Return (x, y) of the center of cell containing provided text 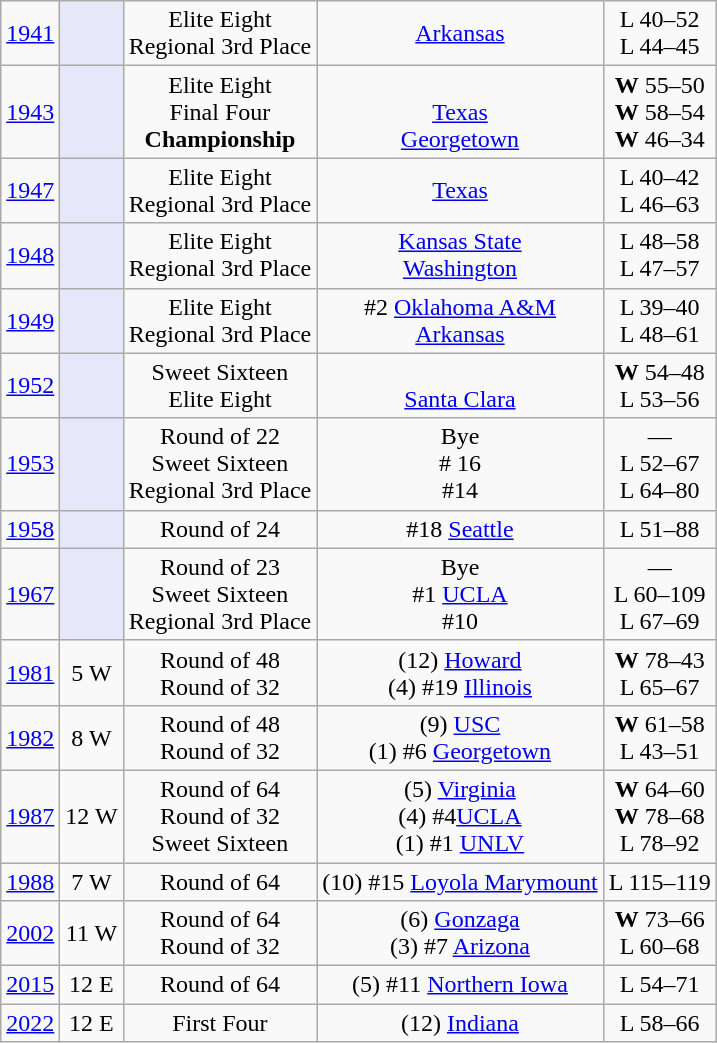
Texas (460, 190)
W 64–60W 78–68L 78–92 (660, 816)
L 40–42L 46–63 (660, 190)
(12) Howard(4) #19 Illinois (460, 672)
W 61–58L 43–51 (660, 738)
Kansas StateWashington (460, 256)
1943 (30, 112)
(10) #15 Loyola Marymount (460, 881)
1981 (30, 672)
1967 (30, 594)
L 115–119 (660, 881)
1941 (30, 34)
12 W (92, 816)
8 W (92, 738)
(5) #11 Northern Iowa (460, 985)
1948 (30, 256)
1949 (30, 320)
Round of 64Round of 32Sweet Sixteen (220, 816)
W 55–50W 58–54W 46–34 (660, 112)
1953 (30, 464)
Round of 64Round of 32 (220, 934)
(12) Indiana (460, 1023)
Round of 24 (220, 529)
2022 (30, 1023)
1958 (30, 529)
Bye#1 UCLA#10 (460, 594)
7 W (92, 881)
—L 52–67L 64–80 (660, 464)
(5) Virginia(4) #4UCLA(1) #1 UNLV (460, 816)
1947 (30, 190)
2015 (30, 985)
TexasGeorgetown (460, 112)
W 73–66L 60–68 (660, 934)
L 58–66 (660, 1023)
(6) Gonzaga(3) #7 Arizona (460, 934)
1988 (30, 881)
#2 Oklahoma A&MArkansas (460, 320)
Elite EightFinal Four Championship (220, 112)
Round of 23Sweet SixteenRegional 3rd Place (220, 594)
W 54–48L 53–56 (660, 386)
L 51–88 (660, 529)
(9) USC(1) #6 Georgetown (460, 738)
—L 60–109L 67–69 (660, 594)
Arkansas (460, 34)
1982 (30, 738)
L 54–71 (660, 985)
Round of 22Sweet SixteenRegional 3rd Place (220, 464)
1987 (30, 816)
1952 (30, 386)
First Four (220, 1023)
#18 Seattle (460, 529)
L 40–52L 44–45 (660, 34)
Santa Clara (460, 386)
W 78–43L 65–67 (660, 672)
Bye# 16 #14 (460, 464)
11 W (92, 934)
L 48–58L 47–57 (660, 256)
L 39–40L 48–61 (660, 320)
2002 (30, 934)
5 W (92, 672)
Sweet SixteenElite Eight (220, 386)
